Detect which cell encompasses the target text, then output its [x, y] center coordinate. 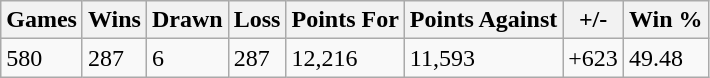
Games [42, 20]
Loss [257, 20]
580 [42, 58]
6 [187, 58]
+/- [594, 20]
Points Against [483, 20]
Wins [114, 20]
Win % [666, 20]
Points For [345, 20]
11,593 [483, 58]
+623 [594, 58]
12,216 [345, 58]
49.48 [666, 58]
Drawn [187, 20]
